For the text-containing cell, return its midpoint in (x, y) coordinate format. 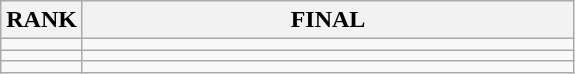
FINAL (328, 20)
RANK (42, 20)
